Provide the (X, Y) coordinate of the cell's center where the given text is located.  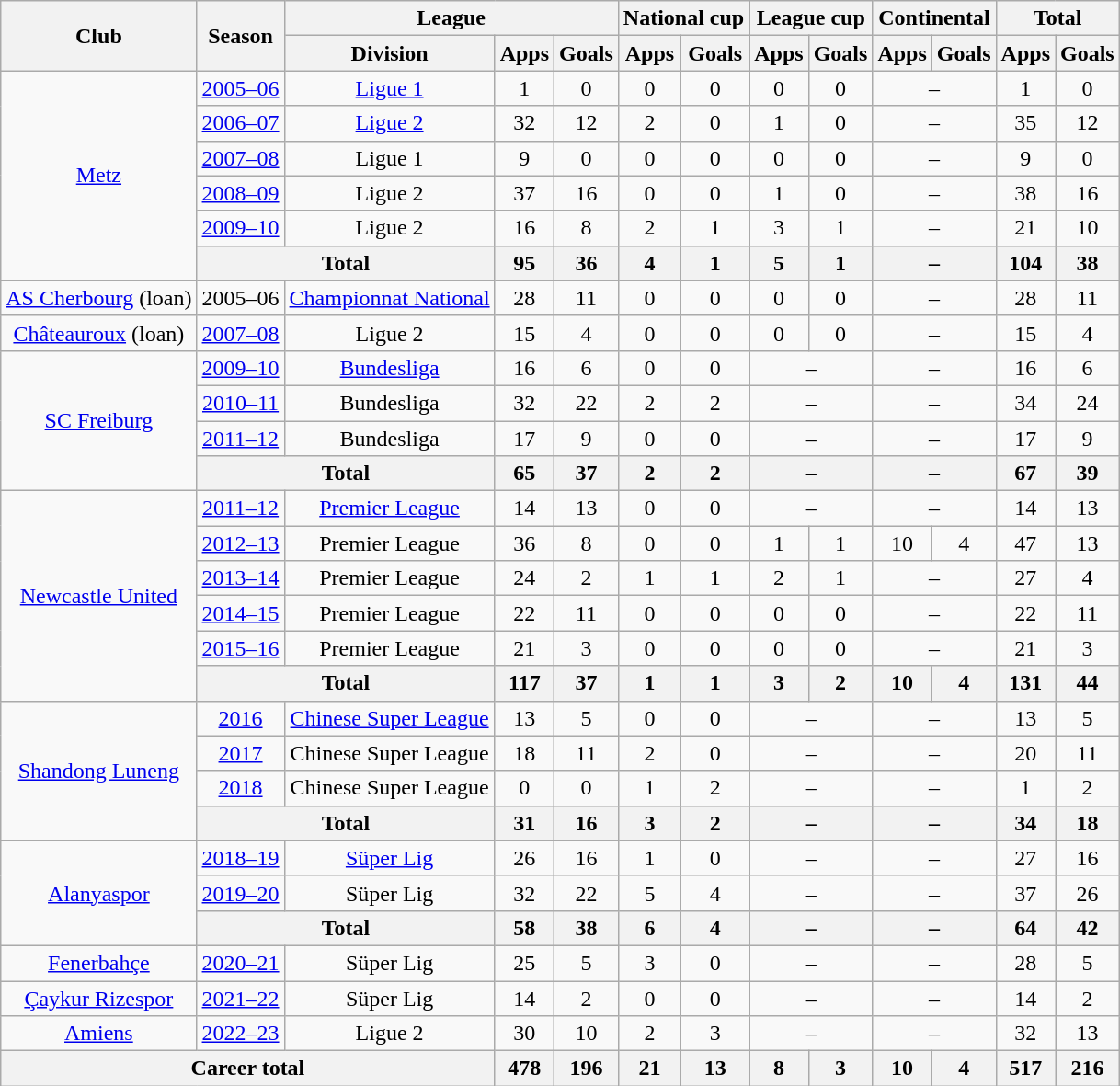
2018–19 (241, 858)
2006–07 (241, 123)
Châteauroux (loan) (99, 333)
58 (524, 928)
2015–16 (241, 648)
Season (241, 36)
44 (1088, 683)
2008–09 (241, 193)
Fenerbahçe (99, 963)
117 (524, 683)
216 (1088, 1069)
Amiens (99, 1034)
Shandong Luneng (99, 771)
47 (1025, 543)
2021–22 (241, 998)
2018 (241, 788)
Career total (248, 1069)
35 (1025, 123)
31 (524, 823)
517 (1025, 1069)
65 (524, 474)
2017 (241, 753)
SC Freiburg (99, 420)
2020–21 (241, 963)
2016 (241, 718)
Continental (934, 18)
Çaykur Rizespor (99, 998)
AS Cherbourg (loan) (99, 298)
2012–13 (241, 543)
30 (524, 1034)
2019–20 (241, 893)
2022–23 (241, 1034)
Metz (99, 176)
League (451, 18)
2010–11 (241, 403)
Alanyaspor (99, 893)
Newcastle United (99, 596)
478 (524, 1069)
131 (1025, 683)
Club (99, 36)
95 (524, 263)
League cup (811, 18)
20 (1025, 753)
Division (390, 53)
2013–14 (241, 578)
42 (1088, 928)
25 (524, 963)
National cup (683, 18)
39 (1088, 474)
64 (1025, 928)
67 (1025, 474)
196 (587, 1069)
Championnat National (390, 298)
104 (1025, 263)
2014–15 (241, 613)
